Return (x, y) of the center of cell containing provided text 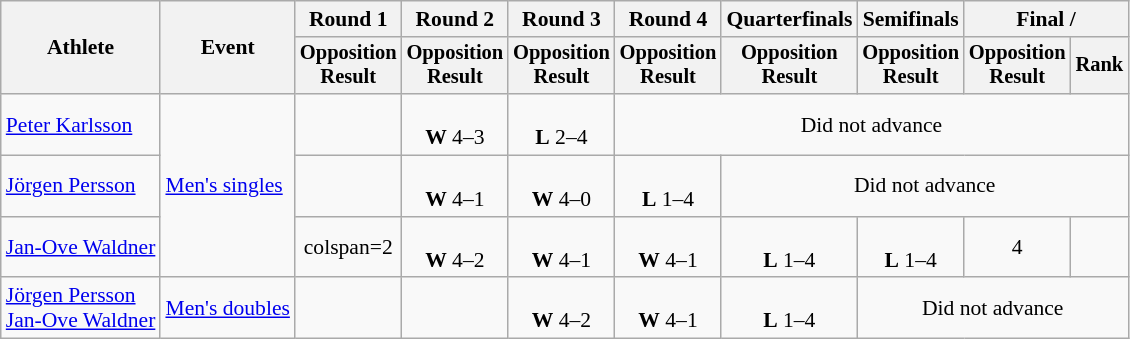
Round 2 (456, 19)
Final / (1046, 19)
Event (228, 48)
Men's singles (228, 186)
4 (1018, 248)
Jörgen PerssonJan-Ove Waldner (81, 308)
W 4–3 (456, 124)
Round 1 (348, 19)
L 2–4 (562, 124)
Peter Karlsson (81, 124)
Men's doubles (228, 308)
Jörgen Persson (81, 186)
Athlete (81, 48)
Round 4 (668, 19)
Semifinals (910, 19)
W 4–0 (562, 186)
Jan-Ove Waldner (81, 248)
Round 3 (562, 19)
Quarterfinals (789, 19)
Rank (1100, 66)
colspan=2 (348, 248)
